Return (x, y) of the center of cell containing provided text 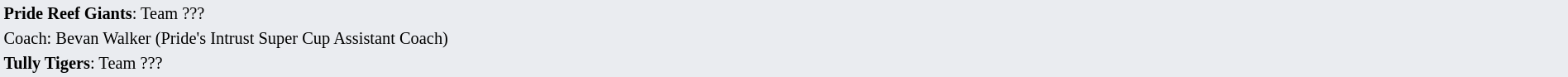
Pride Reef Giants: Team ??? (784, 13)
Coach: Bevan Walker (Pride's Intrust Super Cup Assistant Coach) (784, 38)
Tully Tigers: Team ??? (784, 63)
